Pinpoint the cell where the given text exists, returning its [X, Y] midpoint coordinate. 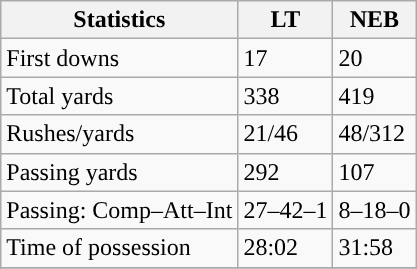
Passing: Comp–Att–Int [120, 210]
338 [286, 96]
292 [286, 172]
Time of possession [120, 248]
NEB [374, 20]
Total yards [120, 96]
21/46 [286, 134]
48/312 [374, 134]
17 [286, 58]
107 [374, 172]
Passing yards [120, 172]
31:58 [374, 248]
LT [286, 20]
Statistics [120, 20]
8–18–0 [374, 210]
First downs [120, 58]
28:02 [286, 248]
419 [374, 96]
20 [374, 58]
Rushes/yards [120, 134]
27–42–1 [286, 210]
